Identify which cell holds the provided text, then report its (x, y) central coordinate. 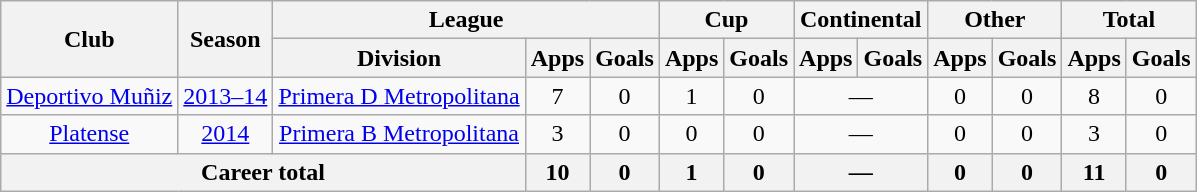
Other (995, 20)
7 (557, 96)
Cup (726, 20)
Primera D Metropolitana (399, 96)
Total (1129, 20)
11 (1094, 172)
Primera B Metropolitana (399, 134)
2013–14 (226, 96)
Continental (861, 20)
8 (1094, 96)
Platense (90, 134)
Season (226, 39)
2014 (226, 134)
Deportivo Muñiz (90, 96)
Career total (263, 172)
Club (90, 39)
10 (557, 172)
Division (399, 58)
League (466, 20)
